Determine the (x, y) coordinate at the center of the cell enclosing the given text.  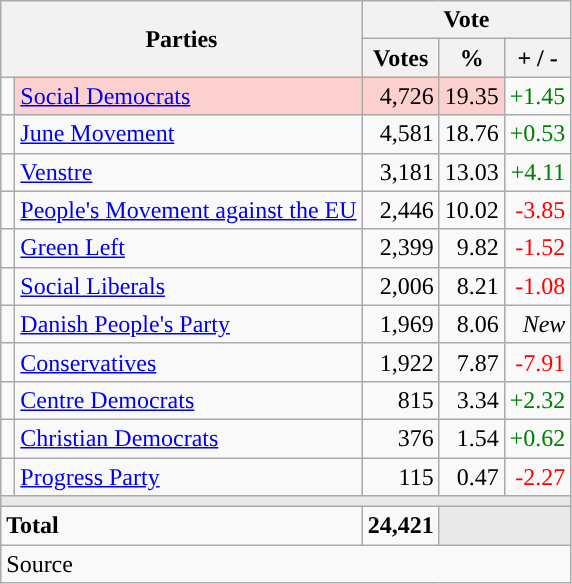
24,421 (400, 526)
1,969 (400, 324)
+0.53 (538, 134)
0.47 (472, 477)
115 (400, 477)
+1.45 (538, 96)
4,581 (400, 134)
People's Movement against the EU (188, 210)
Centre Democrats (188, 400)
-1.52 (538, 248)
Source (286, 564)
815 (400, 400)
June Movement (188, 134)
1,922 (400, 362)
+2.32 (538, 400)
8.21 (472, 286)
19.35 (472, 96)
New (538, 324)
-1.08 (538, 286)
3,181 (400, 172)
4,726 (400, 96)
Votes (400, 58)
2,446 (400, 210)
-2.27 (538, 477)
Progress Party (188, 477)
-3.85 (538, 210)
% (472, 58)
7.87 (472, 362)
3.34 (472, 400)
13.03 (472, 172)
+4.11 (538, 172)
1.54 (472, 438)
+0.62 (538, 438)
Danish People's Party (188, 324)
Parties (182, 39)
Total (182, 526)
Venstre (188, 172)
9.82 (472, 248)
Social Democrats (188, 96)
Christian Democrats (188, 438)
Vote (466, 20)
10.02 (472, 210)
Social Liberals (188, 286)
+ / - (538, 58)
-7.91 (538, 362)
Green Left (188, 248)
376 (400, 438)
2,006 (400, 286)
18.76 (472, 134)
8.06 (472, 324)
Conservatives (188, 362)
2,399 (400, 248)
